Determine the (X, Y) coordinate at the center of the cell enclosing the given text.  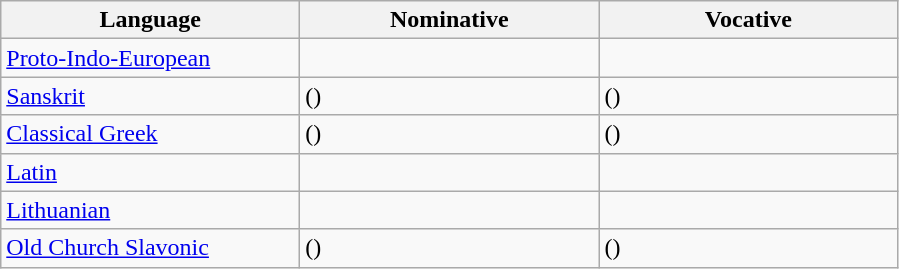
Latin (150, 172)
Classical Greek (150, 134)
Language (150, 20)
Vocative (748, 20)
Nominative (450, 20)
Proto-Indo-European (150, 58)
Old Church Slavonic (150, 248)
Sanskrit (150, 96)
Lithuanian (150, 210)
